From the cell containing the given text, extract its center point as (X, Y) coordinate. 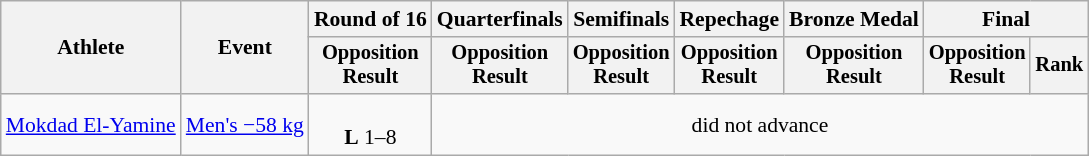
Quarterfinals (500, 19)
Bronze Medal (854, 19)
Repechage (729, 19)
Athlete (91, 48)
Rank (1059, 66)
Mokdad El-Yamine (91, 124)
did not advance (760, 124)
Final (1006, 19)
Men's −58 kg (245, 124)
Semifinals (622, 19)
Round of 16 (370, 19)
Event (245, 48)
L 1–8 (370, 124)
